For the text-containing cell, return its midpoint in (x, y) coordinate format. 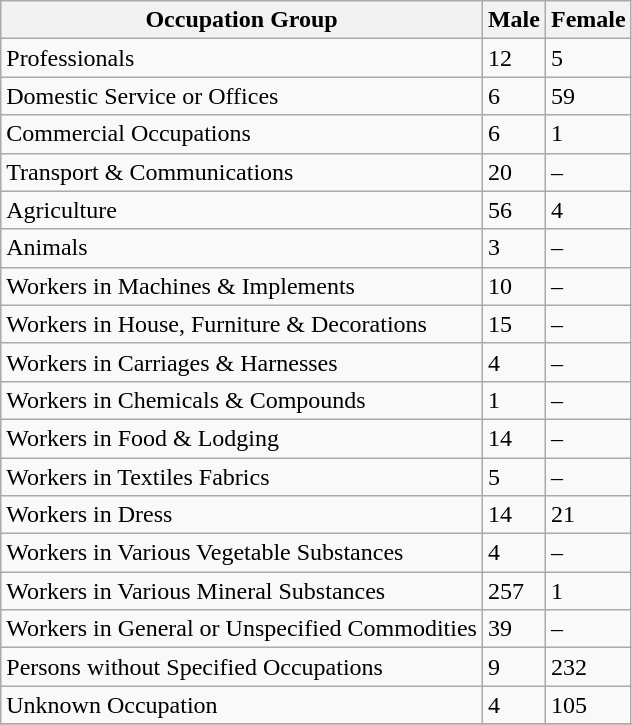
105 (588, 705)
59 (588, 96)
Workers in Dress (242, 515)
Animals (242, 248)
15 (514, 324)
Commercial Occupations (242, 134)
Workers in General or Unspecified Commodities (242, 629)
Persons without Specified Occupations (242, 667)
Female (588, 20)
Unknown Occupation (242, 705)
Professionals (242, 58)
Workers in Chemicals & Compounds (242, 400)
Occupation Group (242, 20)
Transport & Communications (242, 172)
Workers in House, Furniture & Decorations (242, 324)
Workers in Textiles Fabrics (242, 477)
Male (514, 20)
232 (588, 667)
10 (514, 286)
21 (588, 515)
Workers in Various Vegetable Substances (242, 553)
Agriculture (242, 210)
20 (514, 172)
Workers in Food & Lodging (242, 438)
3 (514, 248)
Workers in Machines & Implements (242, 286)
12 (514, 58)
39 (514, 629)
Domestic Service or Offices (242, 96)
Workers in Various Mineral Substances (242, 591)
56 (514, 210)
Workers in Carriages & Harnesses (242, 362)
257 (514, 591)
9 (514, 667)
